Identify which cell holds the provided text, then report its (X, Y) central coordinate. 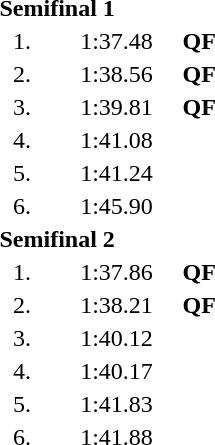
1:41.83 (116, 404)
1:41.24 (116, 173)
1:37.48 (116, 41)
1:41.08 (116, 140)
1:40.17 (116, 371)
1:40.12 (116, 338)
1:37.86 (116, 272)
1:38.21 (116, 305)
1:38.56 (116, 74)
1:39.81 (116, 107)
1:45.90 (116, 206)
